Extract the (X, Y) coordinate from the center of the cell holding the provided text.  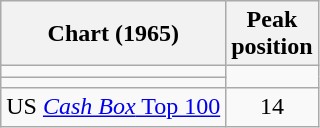
14 (272, 107)
Peakposition (272, 34)
US Cash Box Top 100 (114, 107)
Chart (1965) (114, 34)
